Find where the given text appears and provide that cell's center as [X, Y] coordinate. 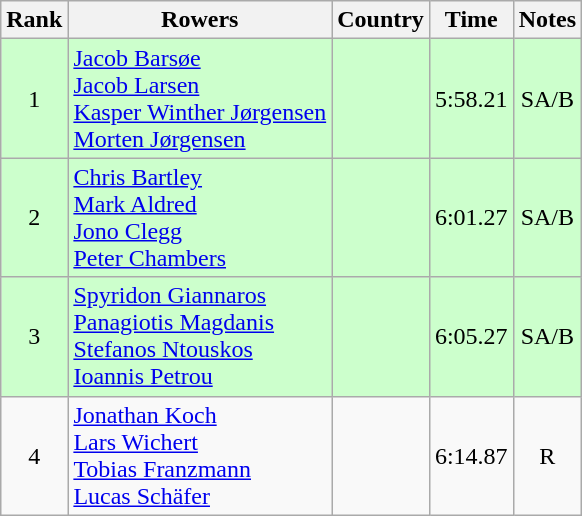
Jonathan KochLars WichertTobias FranzmannLucas Schäfer [200, 456]
Rowers [200, 20]
Jacob BarsøeJacob LarsenKasper Winther JørgensenMorten Jørgensen [200, 98]
3 [34, 336]
6:14.87 [471, 456]
6:01.27 [471, 218]
2 [34, 218]
Time [471, 20]
Rank [34, 20]
1 [34, 98]
6:05.27 [471, 336]
R [547, 456]
4 [34, 456]
Country [381, 20]
5:58.21 [471, 98]
Notes [547, 20]
Spyridon GiannarosPanagiotis MagdanisStefanos NtouskosIoannis Petrou [200, 336]
Chris BartleyMark AldredJono CleggPeter Chambers [200, 218]
